Return (X, Y) of the center of cell containing provided text 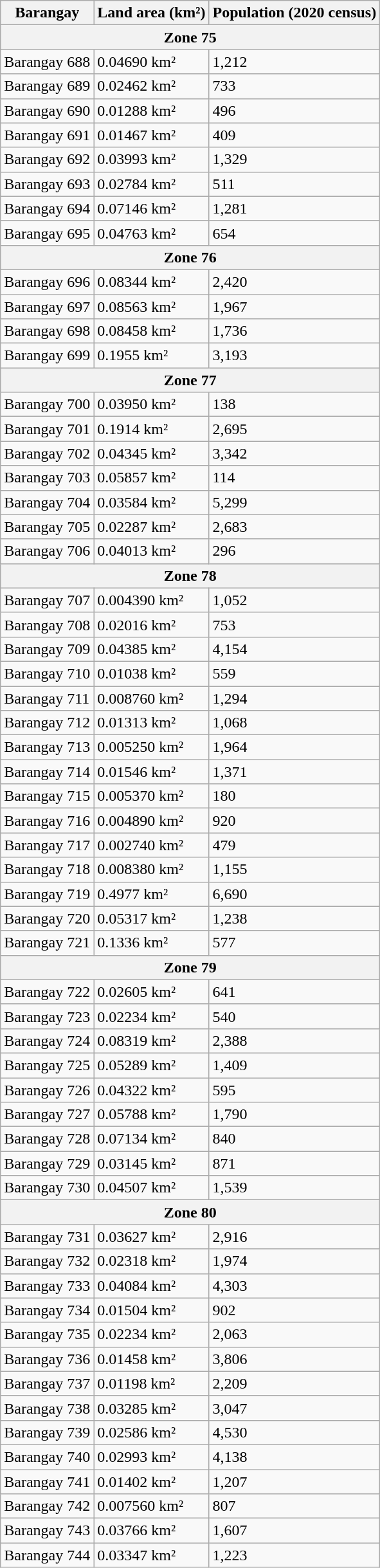
2,209 (294, 1383)
0.1336 km² (152, 943)
Barangay 718 (48, 870)
0.01198 km² (152, 1383)
Barangay 725 (48, 1065)
Zone 76 (190, 257)
296 (294, 551)
0.01504 km² (152, 1310)
4,138 (294, 1457)
Zone 80 (190, 1212)
2,916 (294, 1237)
409 (294, 135)
0.04345 km² (152, 453)
2,420 (294, 282)
1,736 (294, 331)
511 (294, 184)
1,281 (294, 208)
0.01546 km² (152, 772)
Barangay 739 (48, 1432)
Barangay 737 (48, 1383)
4,530 (294, 1432)
114 (294, 478)
0.04084 km² (152, 1286)
753 (294, 624)
Barangay 693 (48, 184)
1,052 (294, 600)
Barangay 708 (48, 624)
0.004390 km² (152, 600)
Barangay 694 (48, 208)
496 (294, 111)
0.05317 km² (152, 918)
641 (294, 992)
0.05857 km² (152, 478)
0.04385 km² (152, 649)
0.002740 km² (152, 845)
6,690 (294, 894)
0.04013 km² (152, 551)
Barangay 717 (48, 845)
180 (294, 796)
0.01038 km² (152, 673)
733 (294, 86)
3,342 (294, 453)
Barangay 702 (48, 453)
Land area (km²) (152, 13)
1,790 (294, 1115)
0.02605 km² (152, 992)
1,964 (294, 747)
Barangay 690 (48, 111)
840 (294, 1139)
Barangay 698 (48, 331)
0.03347 km² (152, 1555)
Barangay 728 (48, 1139)
Barangay 721 (48, 943)
0.008760 km² (152, 698)
Barangay 709 (48, 649)
Zone 79 (190, 967)
Barangay 727 (48, 1115)
1,294 (294, 698)
807 (294, 1506)
1,068 (294, 723)
0.02016 km² (152, 624)
Zone 75 (190, 37)
4,303 (294, 1286)
Barangay 722 (48, 992)
1,155 (294, 870)
Barangay 719 (48, 894)
Barangay 735 (48, 1335)
0.02586 km² (152, 1432)
3,047 (294, 1408)
1,607 (294, 1531)
0.02784 km² (152, 184)
Barangay 720 (48, 918)
1,974 (294, 1261)
Zone 78 (190, 576)
Barangay 726 (48, 1090)
Barangay 741 (48, 1481)
Barangay 740 (48, 1457)
595 (294, 1090)
0.08563 km² (152, 307)
Barangay 691 (48, 135)
0.04322 km² (152, 1090)
Barangay 712 (48, 723)
902 (294, 1310)
Barangay 689 (48, 86)
1,329 (294, 160)
Barangay 703 (48, 478)
Barangay 742 (48, 1506)
Barangay 692 (48, 160)
Barangay 733 (48, 1286)
Barangay 729 (48, 1163)
0.05788 km² (152, 1115)
0.1955 km² (152, 356)
3,806 (294, 1359)
0.03285 km² (152, 1408)
Barangay 706 (48, 551)
920 (294, 821)
138 (294, 405)
Barangay 715 (48, 796)
0.08458 km² (152, 331)
4,154 (294, 649)
0.005250 km² (152, 747)
0.04507 km² (152, 1188)
Barangay 730 (48, 1188)
Barangay 701 (48, 429)
0.03950 km² (152, 405)
1,207 (294, 1481)
Barangay 713 (48, 747)
Barangay 697 (48, 307)
Barangay 688 (48, 62)
0.02462 km² (152, 86)
0.03993 km² (152, 160)
2,695 (294, 429)
Barangay 723 (48, 1016)
Barangay (48, 13)
Barangay 734 (48, 1310)
Barangay 699 (48, 356)
0.4977 km² (152, 894)
Barangay 744 (48, 1555)
Barangay 696 (48, 282)
3,193 (294, 356)
Barangay 705 (48, 527)
540 (294, 1016)
Barangay 710 (48, 673)
0.03766 km² (152, 1531)
0.008380 km² (152, 870)
Population (2020 census) (294, 13)
0.03145 km² (152, 1163)
0.04763 km² (152, 233)
577 (294, 943)
1,539 (294, 1188)
559 (294, 673)
1,212 (294, 62)
Barangay 714 (48, 772)
Barangay 738 (48, 1408)
Barangay 724 (48, 1041)
0.005370 km² (152, 796)
0.05289 km² (152, 1065)
0.04690 km² (152, 62)
0.02287 km² (152, 527)
Barangay 704 (48, 502)
871 (294, 1163)
Barangay 731 (48, 1237)
1,967 (294, 307)
Barangay 711 (48, 698)
1,409 (294, 1065)
0.02318 km² (152, 1261)
0.02993 km² (152, 1457)
0.01467 km² (152, 135)
0.07134 km² (152, 1139)
1,238 (294, 918)
2,683 (294, 527)
Zone 77 (190, 380)
Barangay 700 (48, 405)
Barangay 716 (48, 821)
2,388 (294, 1041)
1,371 (294, 772)
0.007560 km² (152, 1506)
0.004890 km² (152, 821)
Barangay 695 (48, 233)
1,223 (294, 1555)
0.01402 km² (152, 1481)
Barangay 707 (48, 600)
479 (294, 845)
0.08319 km² (152, 1041)
0.1914 km² (152, 429)
Barangay 743 (48, 1531)
654 (294, 233)
0.01458 km² (152, 1359)
0.08344 km² (152, 282)
0.01288 km² (152, 111)
0.03584 km² (152, 502)
Barangay 736 (48, 1359)
0.01313 km² (152, 723)
0.07146 km² (152, 208)
2,063 (294, 1335)
5,299 (294, 502)
0.03627 km² (152, 1237)
Barangay 732 (48, 1261)
